Pinpoint the cell where the given text exists, returning its (X, Y) midpoint coordinate. 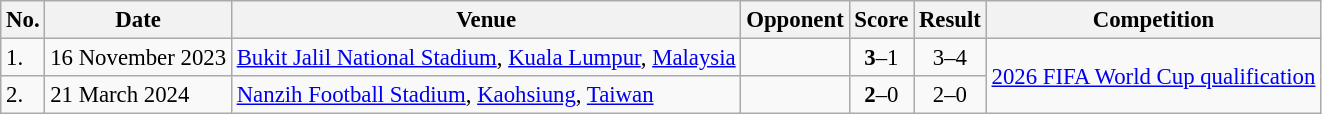
Result (950, 20)
21 March 2024 (138, 95)
No. (23, 20)
Score (882, 20)
Opponent (795, 20)
Bukit Jalil National Stadium, Kuala Lumpur, Malaysia (486, 58)
2026 FIFA World Cup qualification (1153, 76)
16 November 2023 (138, 58)
3–4 (950, 58)
3–1 (882, 58)
Venue (486, 20)
Competition (1153, 20)
1. (23, 58)
Date (138, 20)
2. (23, 95)
Nanzih Football Stadium, Kaohsiung, Taiwan (486, 95)
